Locate the cell with the specified text and output its [X, Y] center coordinate. 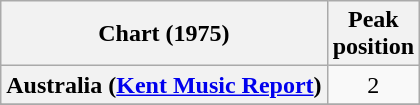
Australia (Kent Music Report) [164, 85]
2 [373, 85]
Chart (1975) [164, 34]
Peakposition [373, 34]
